Identify which cell holds the provided text, then report its [x, y] central coordinate. 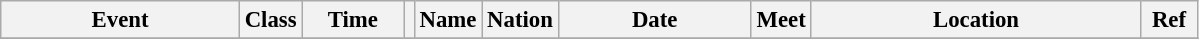
Location [976, 20]
Name [448, 20]
Event [120, 20]
Date [654, 20]
Time [353, 20]
Nation [520, 20]
Class [270, 20]
Meet [781, 20]
Ref [1169, 20]
